From the cell containing the given text, extract its center point as [x, y] coordinate. 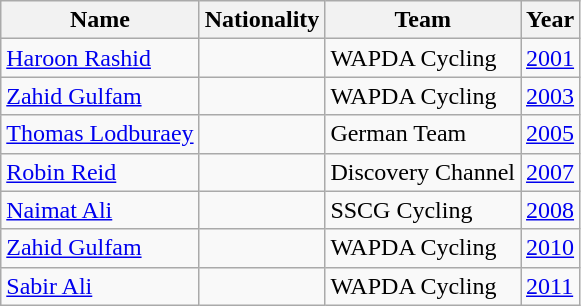
German Team [423, 134]
Robin Reid [100, 172]
2001 [550, 58]
SSCG Cycling [423, 210]
Discovery Channel [423, 172]
2010 [550, 248]
Team [423, 20]
2011 [550, 286]
Naimat Ali [100, 210]
Haroon Rashid [100, 58]
Nationality [262, 20]
Name [100, 20]
2008 [550, 210]
Sabir Ali [100, 286]
Thomas Lodburaey [100, 134]
Year [550, 20]
2005 [550, 134]
2003 [550, 96]
2007 [550, 172]
